Identify which cell holds the provided text, then report its [x, y] central coordinate. 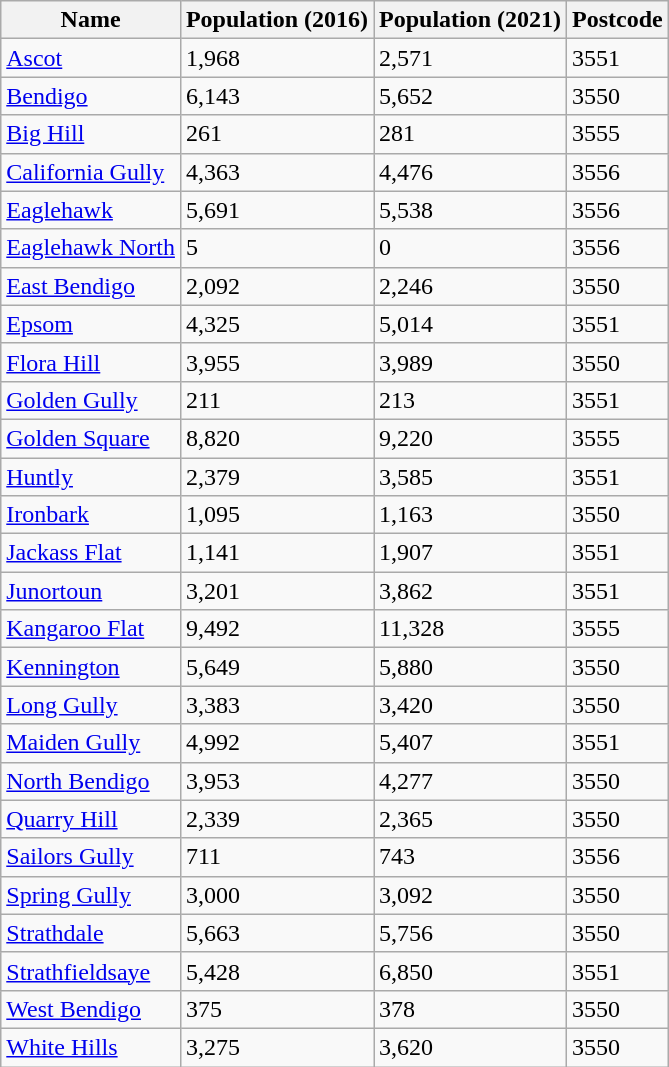
Population (2021) [470, 20]
1,968 [276, 58]
0 [470, 248]
5 [276, 248]
3,620 [470, 1047]
711 [276, 857]
5,407 [470, 743]
Eaglehawk North [91, 248]
Sailors Gully [91, 857]
4,363 [276, 172]
261 [276, 134]
2,339 [276, 819]
2,379 [276, 477]
5,756 [470, 933]
North Bendigo [91, 781]
1,141 [276, 553]
6,143 [276, 96]
Strathdale [91, 933]
2,571 [470, 58]
Postcode [618, 20]
5,014 [470, 324]
3,092 [470, 895]
5,691 [276, 210]
3,201 [276, 591]
White Hills [91, 1047]
5,663 [276, 933]
Epsom [91, 324]
Jackass Flat [91, 553]
Kennington [91, 667]
5,649 [276, 667]
Flora Hill [91, 362]
5,880 [470, 667]
5,428 [276, 971]
378 [470, 1009]
Spring Gully [91, 895]
Strathfieldsaye [91, 971]
Population (2016) [276, 20]
3,000 [276, 895]
3,955 [276, 362]
Quarry Hill [91, 819]
Kangaroo Flat [91, 629]
3,989 [470, 362]
Ironbark [91, 515]
Golden Square [91, 438]
281 [470, 134]
Name [91, 20]
9,220 [470, 438]
Big Hill [91, 134]
375 [276, 1009]
8,820 [276, 438]
743 [470, 857]
1,163 [470, 515]
11,328 [470, 629]
1,907 [470, 553]
California Gully [91, 172]
3,953 [276, 781]
Huntly [91, 477]
Golden Gully [91, 400]
213 [470, 400]
Long Gully [91, 705]
Bendigo [91, 96]
4,277 [470, 781]
Ascot [91, 58]
East Bendigo [91, 286]
2,365 [470, 819]
4,992 [276, 743]
4,476 [470, 172]
3,585 [470, 477]
1,095 [276, 515]
3,420 [470, 705]
2,092 [276, 286]
9,492 [276, 629]
Maiden Gully [91, 743]
Eaglehawk [91, 210]
6,850 [470, 971]
West Bendigo [91, 1009]
3,862 [470, 591]
5,652 [470, 96]
211 [276, 400]
Junortoun [91, 591]
2,246 [470, 286]
3,275 [276, 1047]
3,383 [276, 705]
4,325 [276, 324]
5,538 [470, 210]
